Determine the [x, y] coordinate at the center of the cell enclosing the given text.  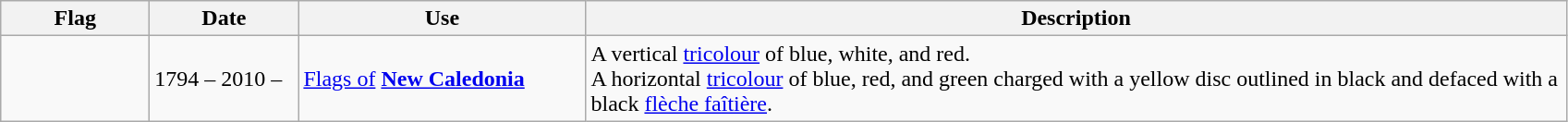
Flags of New Caledonia [442, 79]
Flag [76, 18]
Use [442, 18]
1794 – 2010 – [224, 79]
Date [224, 18]
Description [1076, 18]
